Locate the cell with the specified text and output its [x, y] center coordinate. 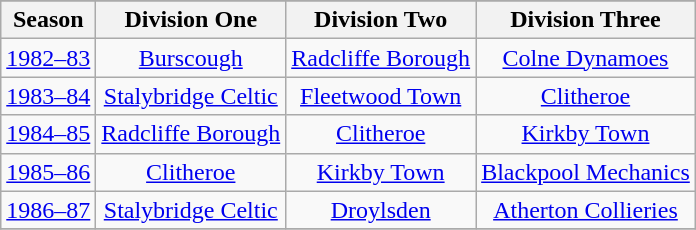
1985–86 [48, 172]
Atherton Collieries [586, 210]
Division One [191, 20]
Division Two [381, 20]
Division Three [586, 20]
Season [48, 20]
1982–83 [48, 58]
Blackpool Mechanics [586, 172]
1984–85 [48, 134]
Burscough [191, 58]
Colne Dynamoes [586, 58]
Fleetwood Town [381, 96]
1983–84 [48, 96]
Droylsden [381, 210]
1986–87 [48, 210]
